Detect which cell encompasses the target text, then output its [X, Y] center coordinate. 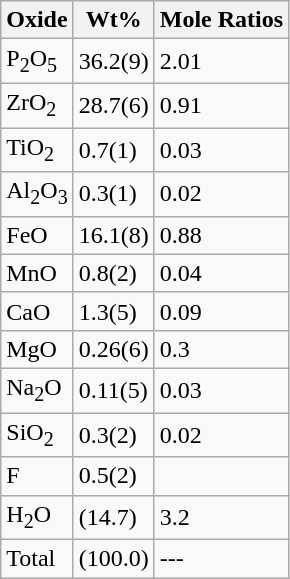
P2O5 [37, 61]
CaO [37, 311]
(14.7) [114, 517]
Mole Ratios [221, 20]
28.7(6) [114, 105]
MnO [37, 273]
0.3 [221, 349]
0.8(2) [114, 273]
16.1(8) [114, 235]
Wt% [114, 20]
2.01 [221, 61]
MgO [37, 349]
0.26(6) [114, 349]
0.88 [221, 235]
--- [221, 559]
0.7(1) [114, 150]
1.3(5) [114, 311]
ZrO2 [37, 105]
Oxide [37, 20]
36.2(9) [114, 61]
Na2O [37, 390]
SiO2 [37, 435]
TiO2 [37, 150]
0.91 [221, 105]
0.3(1) [114, 194]
0.11(5) [114, 390]
0.3(2) [114, 435]
Total [37, 559]
F [37, 476]
0.04 [221, 273]
FeO [37, 235]
0.09 [221, 311]
Al2O3 [37, 194]
H2O [37, 517]
0.5(2) [114, 476]
(100.0) [114, 559]
3.2 [221, 517]
